Provide the [X, Y] coordinate of the cell's center where the given text is located.  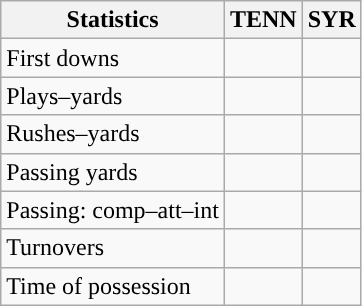
First downs [113, 58]
SYR [332, 20]
Statistics [113, 20]
Plays–yards [113, 96]
TENN [263, 20]
Rushes–yards [113, 134]
Time of possession [113, 286]
Passing: comp–att–int [113, 210]
Turnovers [113, 248]
Passing yards [113, 172]
